Locate the cell with the specified text and output its [x, y] center coordinate. 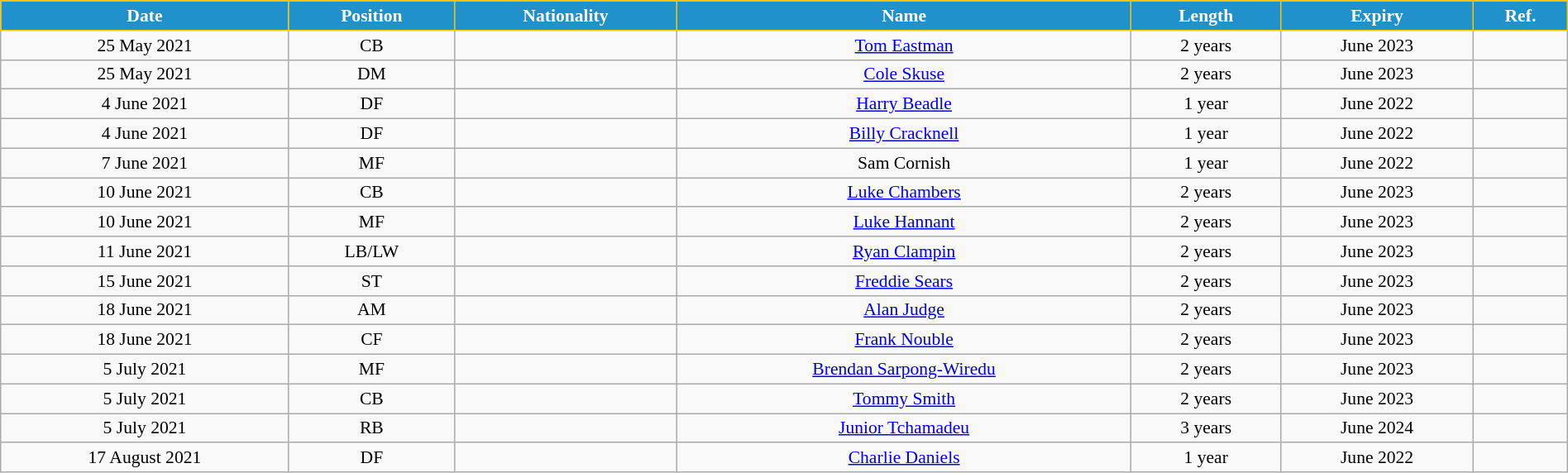
Harry Beadle [904, 104]
LB/LW [371, 251]
Expiry [1376, 16]
DM [371, 74]
Ryan Clampin [904, 251]
Cole Skuse [904, 74]
Charlie Daniels [904, 458]
Ref. [1521, 16]
ST [371, 281]
Tom Eastman [904, 45]
Junior Tchamadeu [904, 428]
7 June 2021 [145, 163]
15 June 2021 [145, 281]
Sam Cornish [904, 163]
Alan Judge [904, 310]
Billy Cracknell [904, 134]
June 2024 [1376, 428]
Frank Nouble [904, 340]
Freddie Sears [904, 281]
11 June 2021 [145, 251]
Length [1206, 16]
Brendan Sarpong-Wiredu [904, 370]
3 years [1206, 428]
Position [371, 16]
RB [371, 428]
Name [904, 16]
AM [371, 310]
Luke Chambers [904, 193]
Tommy Smith [904, 399]
Luke Hannant [904, 222]
Nationality [566, 16]
Date [145, 16]
CF [371, 340]
17 August 2021 [145, 458]
